Identify which cell holds the provided text, then report its (x, y) central coordinate. 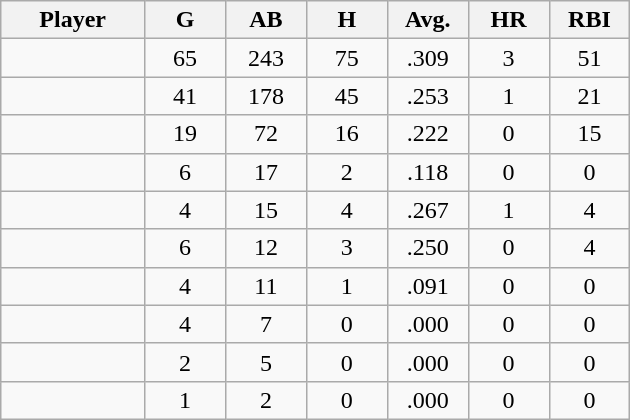
243 (266, 58)
.091 (428, 286)
.253 (428, 96)
.118 (428, 172)
HR (508, 20)
19 (186, 134)
Avg. (428, 20)
.222 (428, 134)
.309 (428, 58)
5 (266, 362)
G (186, 20)
45 (346, 96)
21 (590, 96)
11 (266, 286)
.267 (428, 210)
7 (266, 324)
16 (346, 134)
12 (266, 248)
.250 (428, 248)
65 (186, 58)
AB (266, 20)
H (346, 20)
75 (346, 58)
41 (186, 96)
178 (266, 96)
51 (590, 58)
17 (266, 172)
72 (266, 134)
Player (73, 20)
RBI (590, 20)
